Capture the cell that displays the provided text and extract its [X, Y] central coordinate. 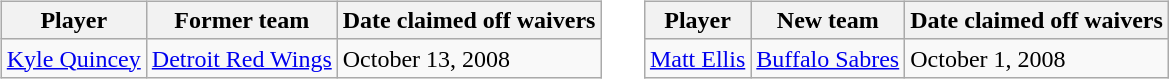
Kyle Quincey [74, 58]
Buffalo Sabres [828, 58]
Matt Ellis [697, 58]
Former team [242, 20]
October 13, 2008 [469, 58]
New team [828, 20]
October 1, 2008 [1037, 58]
Detroit Red Wings [242, 58]
